Identify which cell holds the provided text, then report its [X, Y] central coordinate. 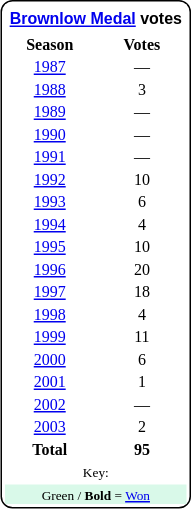
2001 [50, 382]
1990 [50, 134]
Votes [142, 44]
1993 [50, 202]
1998 [50, 314]
2000 [50, 360]
3 [142, 90]
1991 [50, 157]
20 [142, 270]
Brownlow Medal votes [96, 18]
1 [142, 382]
1995 [50, 247]
2 [142, 427]
1994 [50, 224]
1988 [50, 90]
2002 [50, 404]
11 [142, 337]
18 [142, 292]
1989 [50, 112]
95 [142, 450]
1999 [50, 337]
Season [50, 44]
1987 [50, 67]
Total [50, 450]
1997 [50, 292]
1992 [50, 180]
Key: [96, 472]
Green / Bold = Won [96, 494]
1996 [50, 270]
2003 [50, 427]
